Determine the (X, Y) coordinate at the center of the cell enclosing the given text.  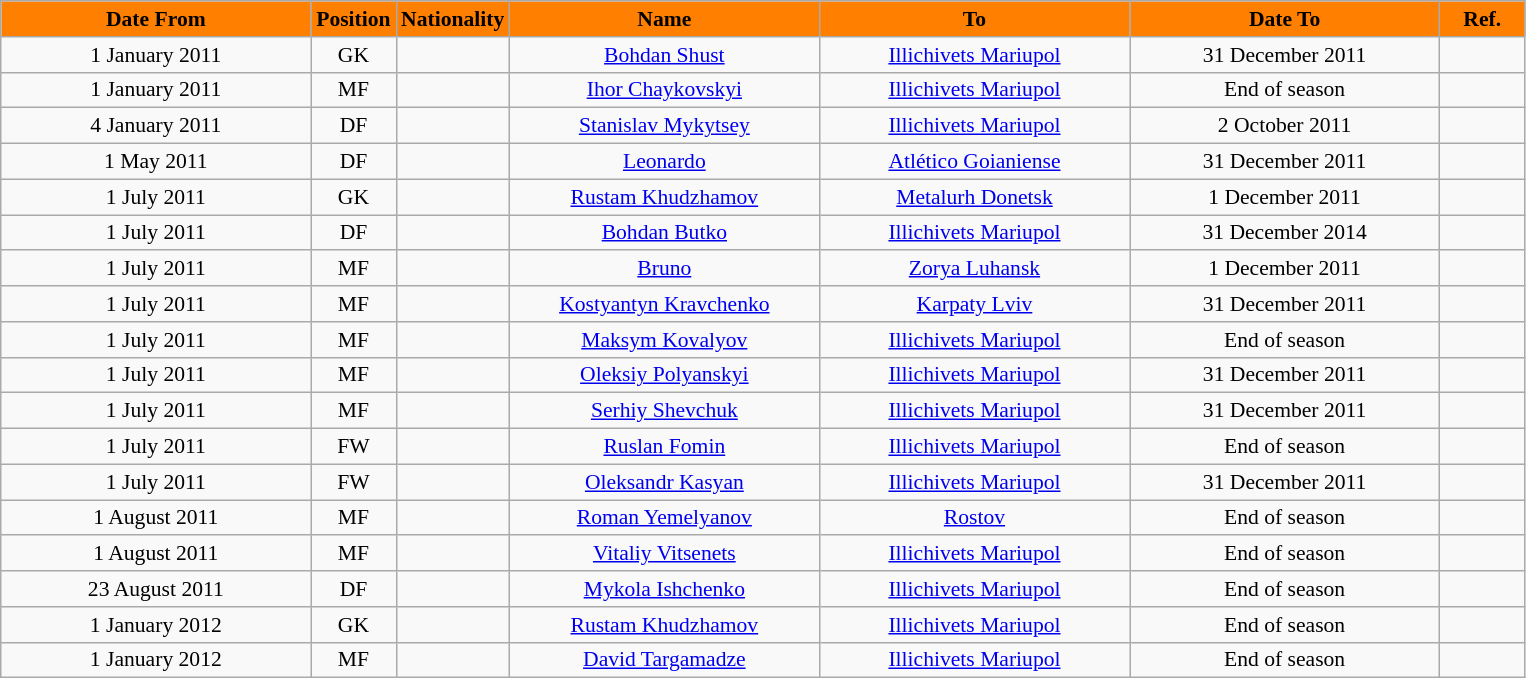
Maksym Kovalyov (664, 340)
Position (354, 19)
Rostov (974, 518)
Date From (156, 19)
Date To (1285, 19)
23 August 2011 (156, 589)
1 May 2011 (156, 162)
Bohdan Shust (664, 55)
Metalurh Donetsk (974, 197)
Ref. (1482, 19)
Karpaty Lviv (974, 304)
Bohdan Butko (664, 233)
Ruslan Fomin (664, 447)
Kostyantyn Kravchenko (664, 304)
David Targamadze (664, 660)
Serhiy Shevchuk (664, 411)
Bruno (664, 269)
Mykola Ishchenko (664, 589)
Roman Yemelyanov (664, 518)
Ihor Chaykovskyi (664, 90)
Atlético Goianiense (974, 162)
Oleksandr Kasyan (664, 482)
2 October 2011 (1285, 126)
Oleksiy Polyanskyi (664, 375)
Name (664, 19)
4 January 2011 (156, 126)
Zorya Luhansk (974, 269)
Stanislav Mykytsey (664, 126)
Leonardo (664, 162)
To (974, 19)
Vitaliy Vitsenets (664, 554)
Nationality (452, 19)
31 December 2014 (1285, 233)
